Extract the [X, Y] coordinate from the center of the cell holding the provided text.  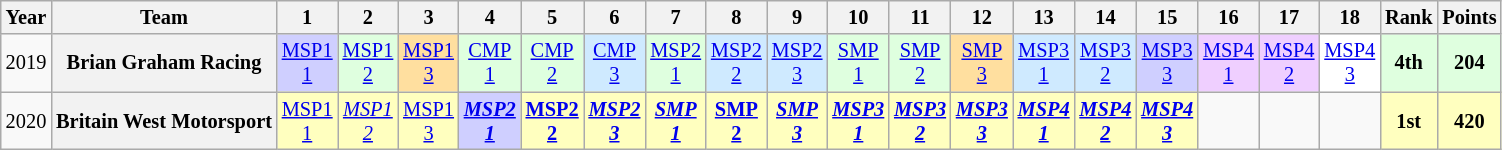
Team [164, 17]
15 [1167, 17]
2019 [26, 63]
5 [552, 17]
Year [26, 17]
CMP3 [615, 63]
10 [858, 17]
1st [1408, 121]
2 [368, 17]
Points [1469, 17]
9 [798, 17]
420 [1469, 121]
14 [1105, 17]
Brian Graham Racing [164, 63]
7 [676, 17]
17 [1290, 17]
Britain West Motorsport [164, 121]
4th [1408, 63]
4 [490, 17]
11 [920, 17]
8 [736, 17]
18 [1350, 17]
6 [615, 17]
CMP2 [552, 63]
204 [1469, 63]
Rank [1408, 17]
2020 [26, 121]
12 [982, 17]
CMP1 [490, 63]
16 [1228, 17]
1 [308, 17]
3 [428, 17]
13 [1044, 17]
